Search for the cell housing the specified text and yield its [X, Y] center coordinate. 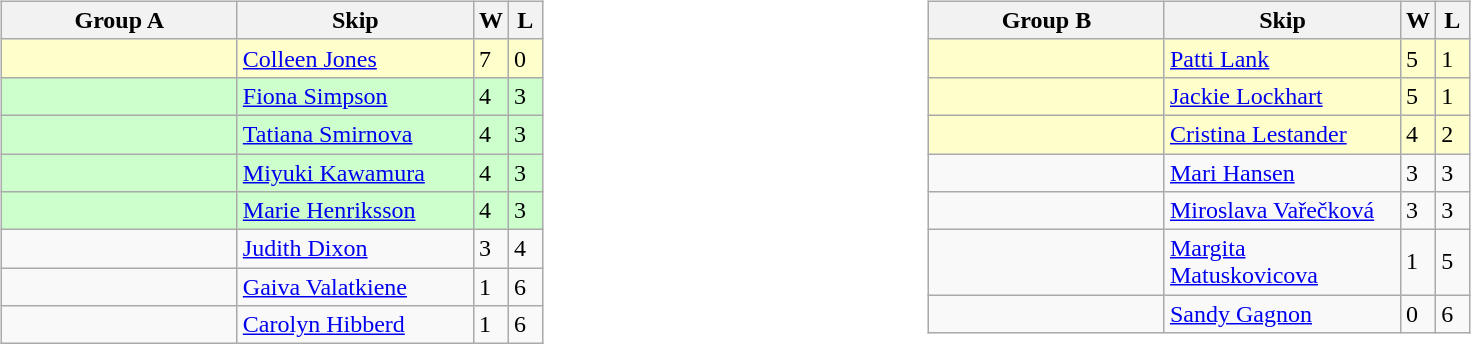
7 [490, 58]
2 [1453, 134]
Group B [1046, 20]
Jackie Lockhart [1282, 96]
Fiona Simpson [355, 96]
Group A [119, 20]
Judith Dixon [355, 249]
Patti Lank [1282, 58]
Marie Henriksson [355, 211]
Tatiana Smirnova [355, 134]
Margita Matuskovicova [1282, 262]
Cristina Lestander [1282, 134]
Gaiva Valatkiene [355, 287]
Sandy Gagnon [1282, 314]
Carolyn Hibberd [355, 325]
Miroslava Vařečková [1282, 211]
Miyuki Kawamura [355, 173]
Mari Hansen [1282, 173]
Colleen Jones [355, 58]
